Scan for the cell matching the given text and deliver its [X, Y] coordinate at center. 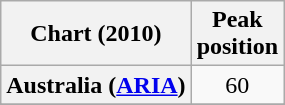
60 [237, 85]
Peakposition [237, 34]
Chart (2010) [96, 34]
Australia (ARIA) [96, 85]
